Determine the (x, y) coordinate at the center of the cell enclosing the given text.  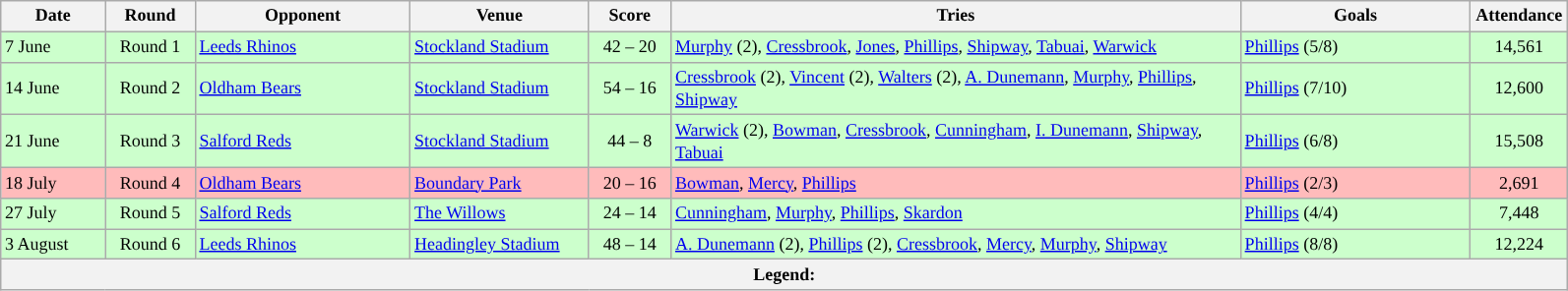
42 – 20 (630, 47)
2,691 (1520, 183)
Tries (957, 16)
21 June (53, 142)
Legend: (784, 275)
Round 3 (150, 142)
Warwick (2), Bowman, Cressbrook, Cunningham, I. Dunemann, Shipway, Tabuai (957, 142)
Murphy (2), Cressbrook, Jones, Phillips, Shipway, Tabuai, Warwick (957, 47)
12,600 (1520, 88)
Round 5 (150, 214)
Score (630, 16)
A. Dunemann (2), Phillips (2), Cressbrook, Mercy, Murphy, Shipway (957, 244)
Round 1 (150, 47)
Phillips (8/8) (1355, 244)
14 June (53, 88)
Bowman, Mercy, Phillips (957, 183)
Cunningham, Murphy, Phillips, Skardon (957, 214)
Round 2 (150, 88)
14,561 (1520, 47)
Headingley Stadium (500, 244)
Phillips (5/8) (1355, 47)
Date (53, 16)
44 – 8 (630, 142)
48 – 14 (630, 244)
Round 6 (150, 244)
Phillips (4/4) (1355, 214)
The Willows (500, 214)
Phillips (6/8) (1355, 142)
Venue (500, 16)
Cressbrook (2), Vincent (2), Walters (2), A. Dunemann, Murphy, Phillips, Shipway (957, 88)
Goals (1355, 16)
20 – 16 (630, 183)
54 – 16 (630, 88)
18 July (53, 183)
Phillips (7/10) (1355, 88)
Round (150, 16)
24 – 14 (630, 214)
Phillips (2/3) (1355, 183)
7,448 (1520, 214)
15,508 (1520, 142)
12,224 (1520, 244)
Round 4 (150, 183)
3 August (53, 244)
27 July (53, 214)
Opponent (303, 16)
Attendance (1520, 16)
7 June (53, 47)
Boundary Park (500, 183)
